Output the (x, y) coordinate of the center of the cell containing the given text.  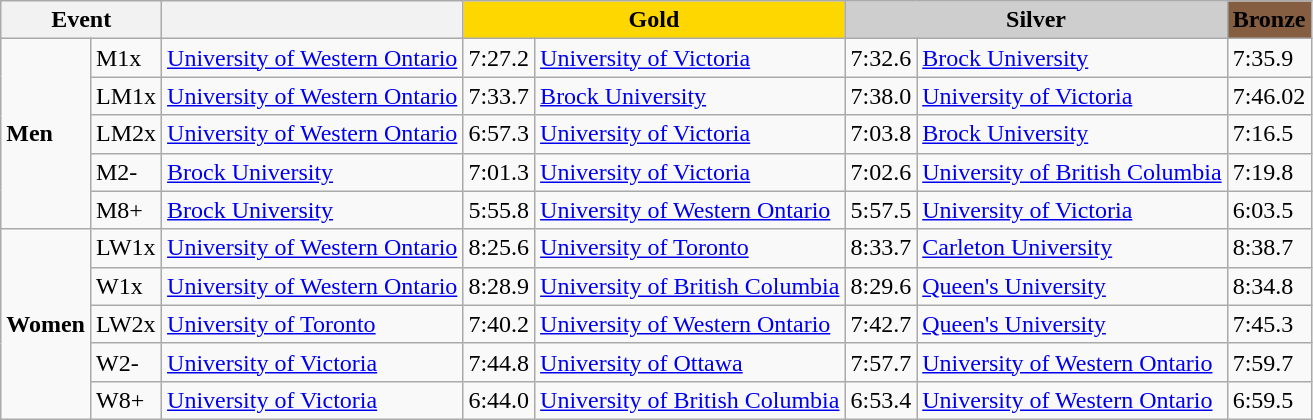
7:02.6 (881, 172)
M8+ (126, 210)
6:03.5 (1269, 210)
Carleton University (1072, 248)
7:59.7 (1269, 362)
7:27.2 (499, 58)
5:57.5 (881, 210)
6:59.5 (1269, 400)
8:33.7 (881, 248)
7:42.7 (881, 324)
7:40.2 (499, 324)
7:57.7 (881, 362)
Bronze (1269, 20)
LW2x (126, 324)
8:28.9 (499, 286)
W2- (126, 362)
7:16.5 (1269, 134)
Men (46, 134)
7:44.8 (499, 362)
M2- (126, 172)
6:53.4 (881, 400)
LW1x (126, 248)
LM2x (126, 134)
M1x (126, 58)
7:01.3 (499, 172)
7:19.8 (1269, 172)
Gold (654, 20)
7:46.02 (1269, 96)
8:25.6 (499, 248)
7:33.7 (499, 96)
7:35.9 (1269, 58)
6:44.0 (499, 400)
6:57.3 (499, 134)
8:34.8 (1269, 286)
Event (82, 20)
University of Ottawa (690, 362)
8:38.7 (1269, 248)
7:32.6 (881, 58)
7:45.3 (1269, 324)
7:38.0 (881, 96)
Women (46, 324)
W8+ (126, 400)
Silver (1036, 20)
LM1x (126, 96)
5:55.8 (499, 210)
8:29.6 (881, 286)
7:03.8 (881, 134)
W1x (126, 286)
